Pinpoint the cell where the given text exists, returning its (X, Y) midpoint coordinate. 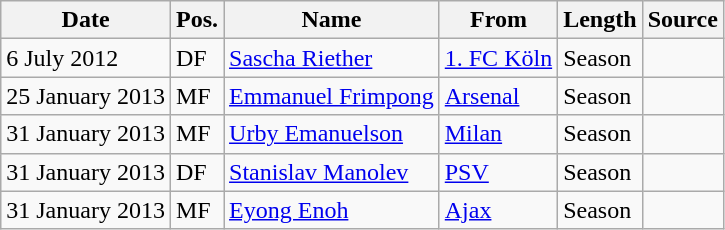
6 July 2012 (86, 58)
Length (600, 20)
Emmanuel Frimpong (332, 96)
Milan (498, 134)
Sascha Riether (332, 58)
Urby Emanuelson (332, 134)
From (498, 20)
Arsenal (498, 96)
PSV (498, 172)
Stanislav Manolev (332, 172)
Name (332, 20)
Source (682, 20)
25 January 2013 (86, 96)
Eyong Enoh (332, 210)
Ajax (498, 210)
Pos. (196, 20)
1. FC Köln (498, 58)
Date (86, 20)
